Find where the given text appears and provide that cell's center as [x, y] coordinate. 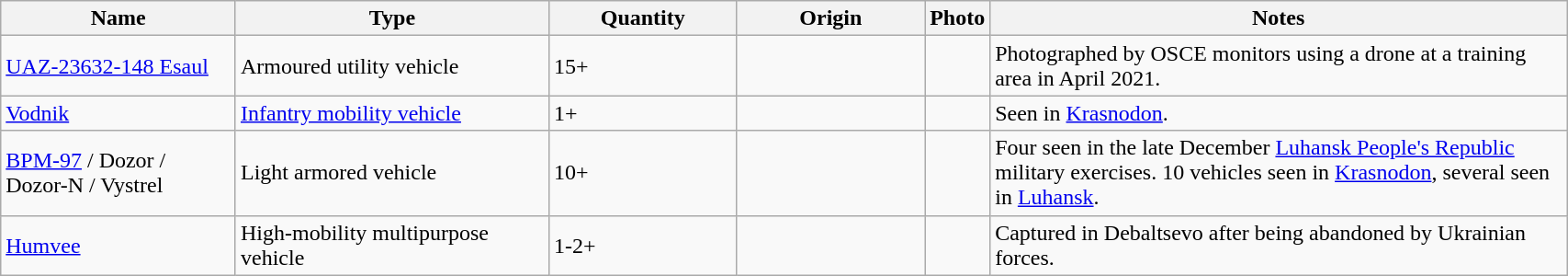
Humvee [118, 245]
10+ [643, 173]
UAZ-23632-148 Esaul [118, 66]
Quantity [643, 18]
BPM-97 / Dozor / Dozor-N / Vystrel [118, 173]
Seen in Krasnodon. [1279, 113]
Notes [1279, 18]
High-mobility multipurpose vehicle [391, 245]
1-2+ [643, 245]
Armoured utility vehicle [391, 66]
Light armored vehicle [391, 173]
15+ [643, 66]
Four seen in the late December Luhansk People's Republic military exercises. 10 vehicles seen in Krasnodon, several seen in Luhansk. [1279, 173]
Type [391, 18]
Photo [957, 18]
Vodnik [118, 113]
Name [118, 18]
Captured in Debaltsevo after being abandoned by Ukrainian forces. [1279, 245]
Origin [830, 18]
Photographed by OSCE monitors using a drone at a training area in April 2021. [1279, 66]
Infantry mobility vehicle [391, 113]
1+ [643, 113]
